Extract the (x, y) coordinate from the center of the cell holding the provided text.  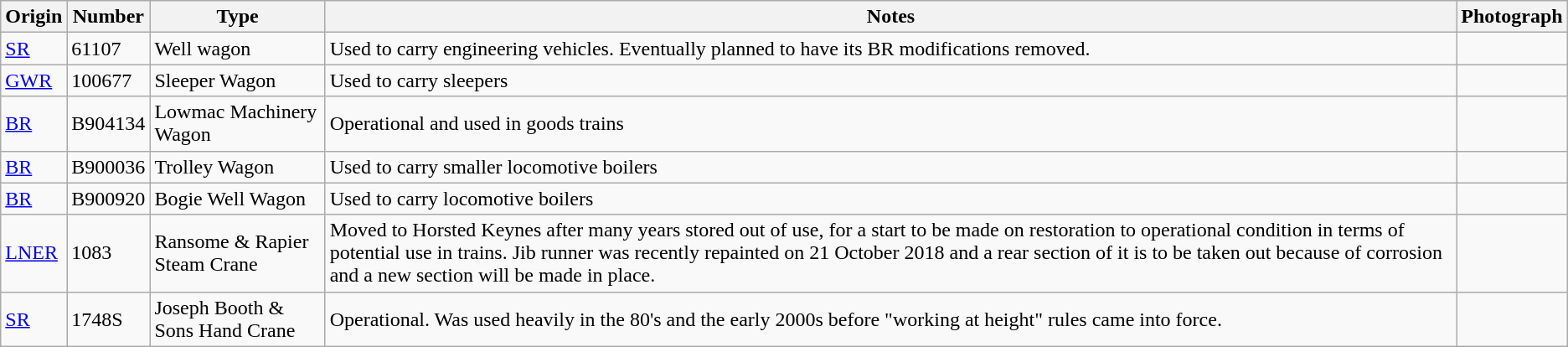
Joseph Booth & Sons Hand Crane (238, 319)
Used to carry locomotive boilers (891, 199)
Ransome & Rapier Steam Crane (238, 253)
Bogie Well Wagon (238, 199)
Sleeper Wagon (238, 80)
Operational and used in goods trains (891, 124)
Notes (891, 17)
Operational. Was used heavily in the 80's and the early 2000s before "working at height" rules came into force. (891, 319)
Lowmac Machinery Wagon (238, 124)
B900920 (109, 199)
61107 (109, 49)
B900036 (109, 167)
Origin (34, 17)
100677 (109, 80)
Well wagon (238, 49)
Number (109, 17)
1083 (109, 253)
Type (238, 17)
1748S (109, 319)
B904134 (109, 124)
Trolley Wagon (238, 167)
Photograph (1512, 17)
GWR (34, 80)
LNER (34, 253)
Used to carry smaller locomotive boilers (891, 167)
Used to carry engineering vehicles. Eventually planned to have its BR modifications removed. (891, 49)
Used to carry sleepers (891, 80)
